Determine the (x, y) coordinate at the center of the cell enclosing the given text.  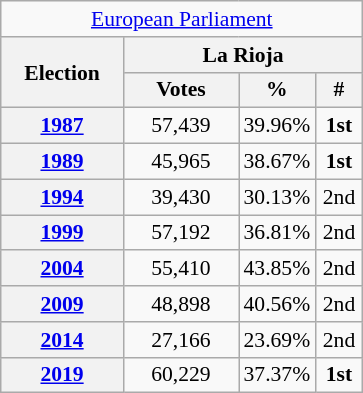
40.56% (276, 304)
1987 (62, 126)
43.85% (276, 269)
2004 (62, 269)
45,965 (180, 162)
Votes (180, 90)
57,439 (180, 126)
2014 (62, 340)
38.67% (276, 162)
39,430 (180, 197)
23.69% (276, 340)
39.96% (276, 126)
37.37% (276, 375)
27,166 (180, 340)
55,410 (180, 269)
1999 (62, 233)
2009 (62, 304)
2019 (62, 375)
1989 (62, 162)
European Parliament (182, 19)
# (339, 90)
% (276, 90)
57,192 (180, 233)
60,229 (180, 375)
Election (62, 72)
30.13% (276, 197)
1994 (62, 197)
36.81% (276, 233)
La Rioja (242, 55)
48,898 (180, 304)
